From the cell containing the given text, extract its center point as (X, Y) coordinate. 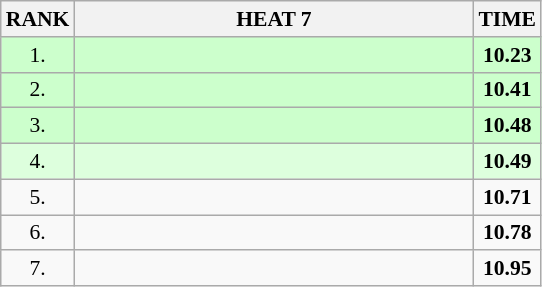
HEAT 7 (274, 19)
10.95 (507, 269)
7. (38, 269)
10.48 (507, 126)
TIME (507, 19)
1. (38, 55)
10.41 (507, 90)
3. (38, 126)
10.78 (507, 233)
10.71 (507, 197)
4. (38, 162)
10.23 (507, 55)
RANK (38, 19)
2. (38, 90)
10.49 (507, 162)
6. (38, 233)
5. (38, 197)
